For the text-containing cell, return its midpoint in (X, Y) coordinate format. 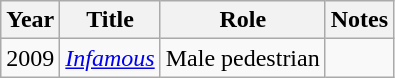
Role (242, 20)
2009 (30, 58)
Infamous (110, 58)
Title (110, 20)
Year (30, 20)
Male pedestrian (242, 58)
Notes (359, 20)
